From the cell containing the given text, extract its center point as (x, y) coordinate. 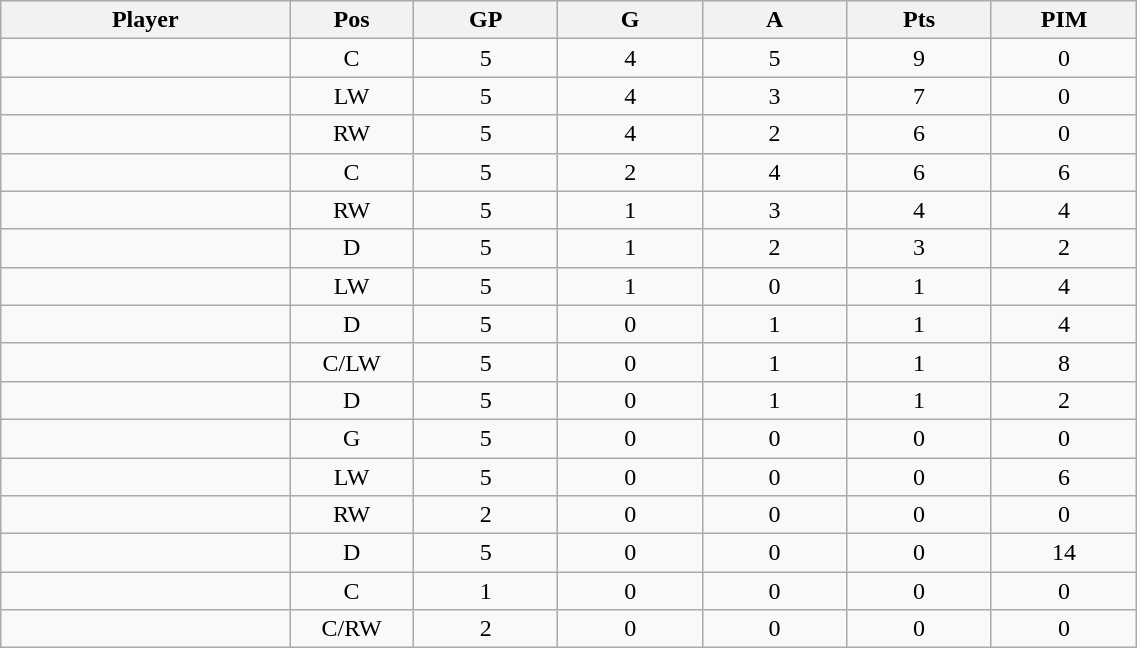
9 (919, 58)
Player (146, 20)
C/LW (352, 362)
14 (1064, 553)
Pts (919, 20)
Pos (352, 20)
PIM (1064, 20)
GP (485, 20)
8 (1064, 362)
C/RW (352, 629)
7 (919, 96)
A (774, 20)
